Detect which cell encompasses the target text, then output its [X, Y] center coordinate. 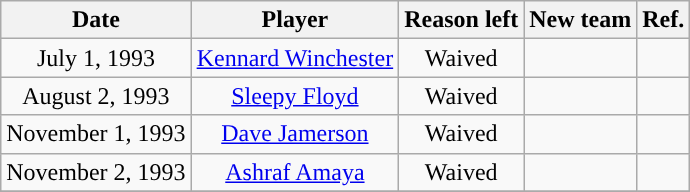
July 1, 1993 [96, 58]
Player [295, 20]
Sleepy Floyd [295, 96]
New team [580, 20]
November 2, 1993 [96, 172]
Reason left [462, 20]
Date [96, 20]
Ashraf Amaya [295, 172]
August 2, 1993 [96, 96]
Ref. [664, 20]
Kennard Winchester [295, 58]
Dave Jamerson [295, 134]
November 1, 1993 [96, 134]
